Search for the cell housing the specified text and yield its [X, Y] center coordinate. 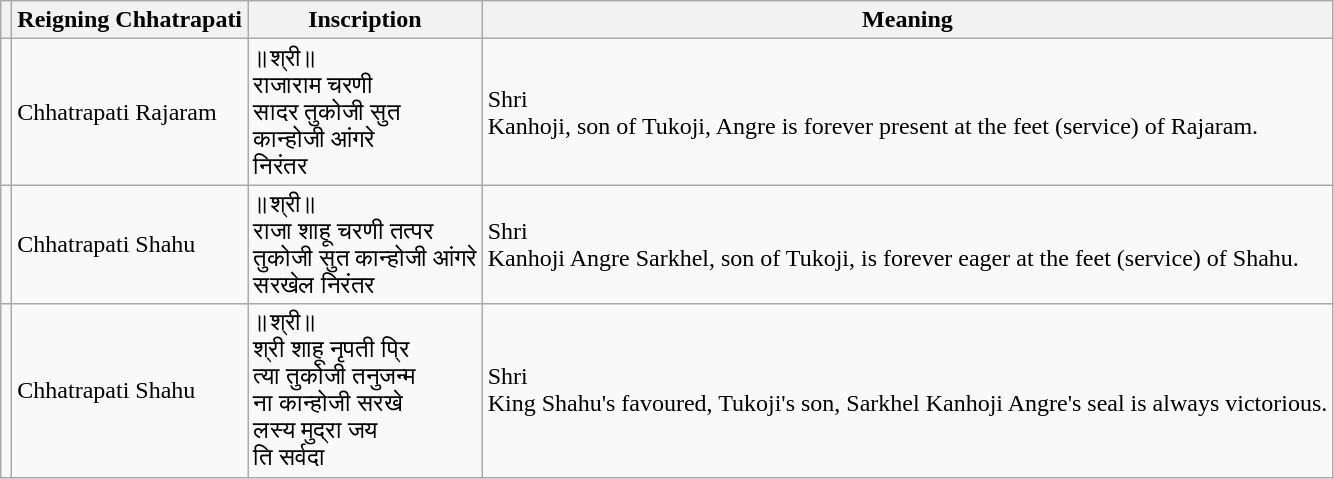
ShriKanhoji, son of Tukoji, Angre is forever present at the feet (service) of Rajaram. [908, 112]
॥श्री॥श्री शाहू नृपती प्रित्या तुकोजी तनुजन्मना कान्होजी सरखेलस्य मुद्रा जयति सर्वदा [366, 390]
॥श्री॥राजा शाहू चरणी तत्परतुकोजी सुत कान्होजी आंगरेसरखेल निरंतर [366, 244]
ShriKing Shahu's favoured, Tukoji's son, Sarkhel Kanhoji Angre's seal is always victorious. [908, 390]
Inscription [366, 20]
Chhatrapati Rajaram [130, 112]
Reigning Chhatrapati [130, 20]
ShriKanhoji Angre Sarkhel, son of Tukoji, is forever eager at the feet (service) of Shahu. [908, 244]
॥श्री॥राजाराम चरणीसादर तुकोजी सुतकान्होजी आंगरेनिरंतर [366, 112]
Meaning [908, 20]
